Output the [x, y] coordinate of the center of the cell containing the given text.  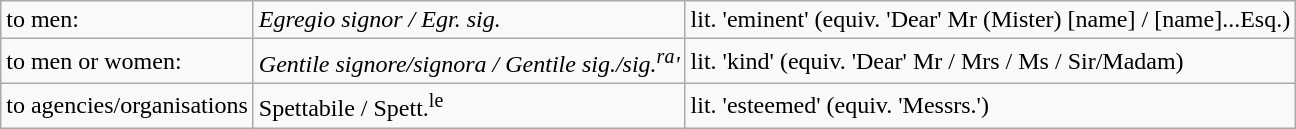
to agencies/organisations [128, 106]
Egregio signor / Egr. sig. [469, 20]
lit. 'esteemed' (equiv. 'Messrs.') [990, 106]
lit. 'kind' (equiv. 'Dear' Mr / Mrs / Ms / Sir/Madam) [990, 62]
lit. 'eminent' (equiv. 'Dear' Mr (Mister) [name] / [name]...Esq.) [990, 20]
to men or women: [128, 62]
to men: [128, 20]
Gentile signore/signora / Gentile sig./sig.ra' [469, 62]
Spettabile / Spett.le [469, 106]
